From the cell containing the given text, extract its center point as (x, y) coordinate. 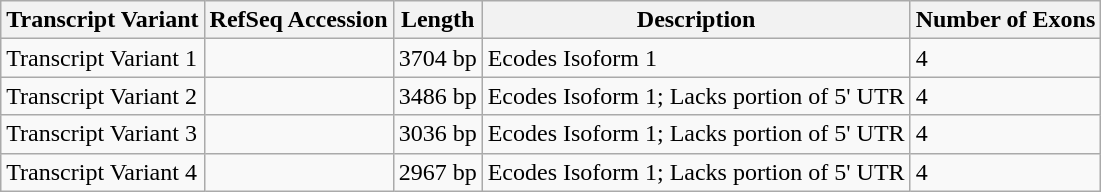
RefSeq Accession (298, 20)
2967 bp (438, 172)
Number of Exons (1006, 20)
Description (696, 20)
Length (438, 20)
3486 bp (438, 96)
Transcript Variant (102, 20)
Transcript Variant 2 (102, 96)
Ecodes Isoform 1 (696, 58)
Transcript Variant 1 (102, 58)
Transcript Variant 4 (102, 172)
Transcript Variant 3 (102, 134)
3704 bp (438, 58)
3036 bp (438, 134)
